Return the (X, Y) coordinate for the center point of the cell that contains the specified text.  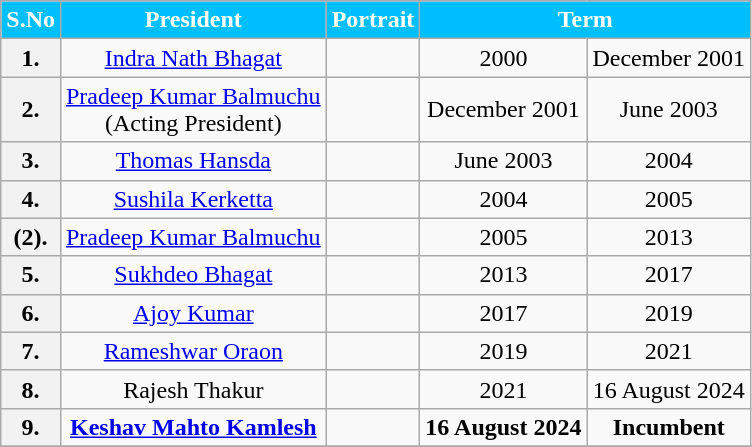
6. (31, 313)
S.No (31, 20)
Rameshwar Oraon (193, 351)
Term (586, 20)
9. (31, 427)
Keshav Mahto Kamlesh (193, 427)
Thomas Hansda (193, 161)
2000 (504, 58)
8. (31, 389)
Pradeep Kumar Balmuchu (193, 237)
(2). (31, 237)
Rajesh Thakur (193, 389)
Sushila Kerketta (193, 199)
Indra Nath Bhagat (193, 58)
President (193, 20)
4. (31, 199)
Pradeep Kumar Balmuchu(Acting President) (193, 110)
7. (31, 351)
Portrait (373, 20)
Sukhdeo Bhagat (193, 275)
5. (31, 275)
1. (31, 58)
2. (31, 110)
3. (31, 161)
Ajoy Kumar (193, 313)
Incumbent (669, 427)
